Return (X, Y) of the center of cell containing provided text 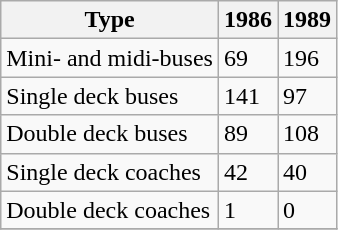
1986 (248, 20)
Double deck coaches (110, 210)
Single deck buses (110, 96)
42 (248, 172)
Single deck coaches (110, 172)
108 (308, 134)
Mini- and midi-buses (110, 58)
69 (248, 58)
141 (248, 96)
Double deck buses (110, 134)
89 (248, 134)
97 (308, 96)
Type (110, 20)
196 (308, 58)
0 (308, 210)
1 (248, 210)
1989 (308, 20)
40 (308, 172)
